Capture the cell that displays the provided text and extract its (x, y) central coordinate. 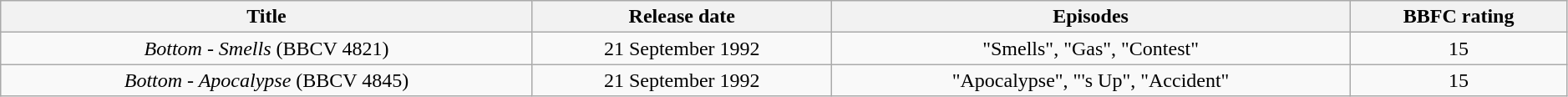
Release date (682, 17)
Bottom - Apocalypse (BBCV 4845) (266, 80)
Title (266, 17)
BBFC rating (1459, 17)
Bottom - Smells (BBCV 4821) (266, 48)
Episodes (1091, 17)
"Apocalypse", "'s Up", "Accident" (1091, 80)
"Smells", "Gas", "Contest" (1091, 48)
